Return [x, y] of the center of cell containing provided text 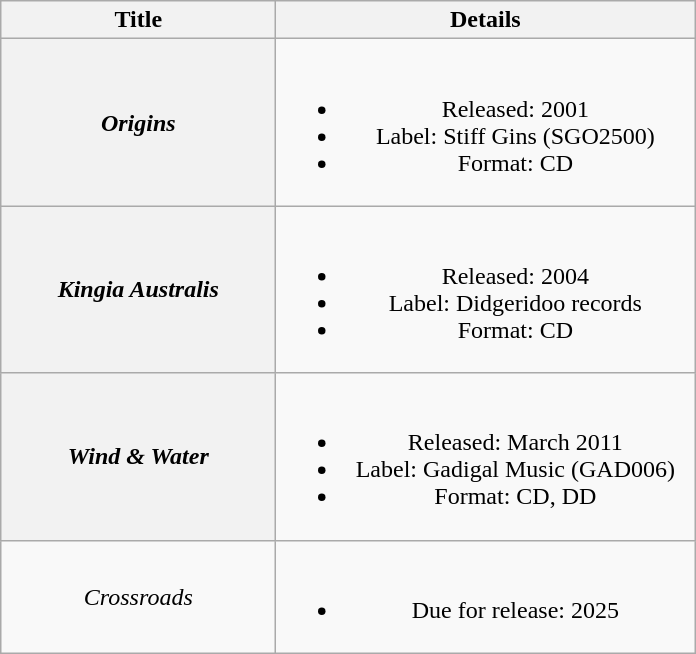
Details [486, 20]
Released: 2001Label: Stiff Gins (SGO2500)Format: CD [486, 122]
Released: March 2011Label: Gadigal Music (GAD006)Format: CD, DD [486, 456]
Due for release: 2025 [486, 596]
Wind & Water [138, 456]
Released: 2004Label: Didgeridoo recordsFormat: CD [486, 290]
Crossroads [138, 596]
Origins [138, 122]
Title [138, 20]
Kingia Australis [138, 290]
